Locate the cell with the specified text and output its [X, Y] center coordinate. 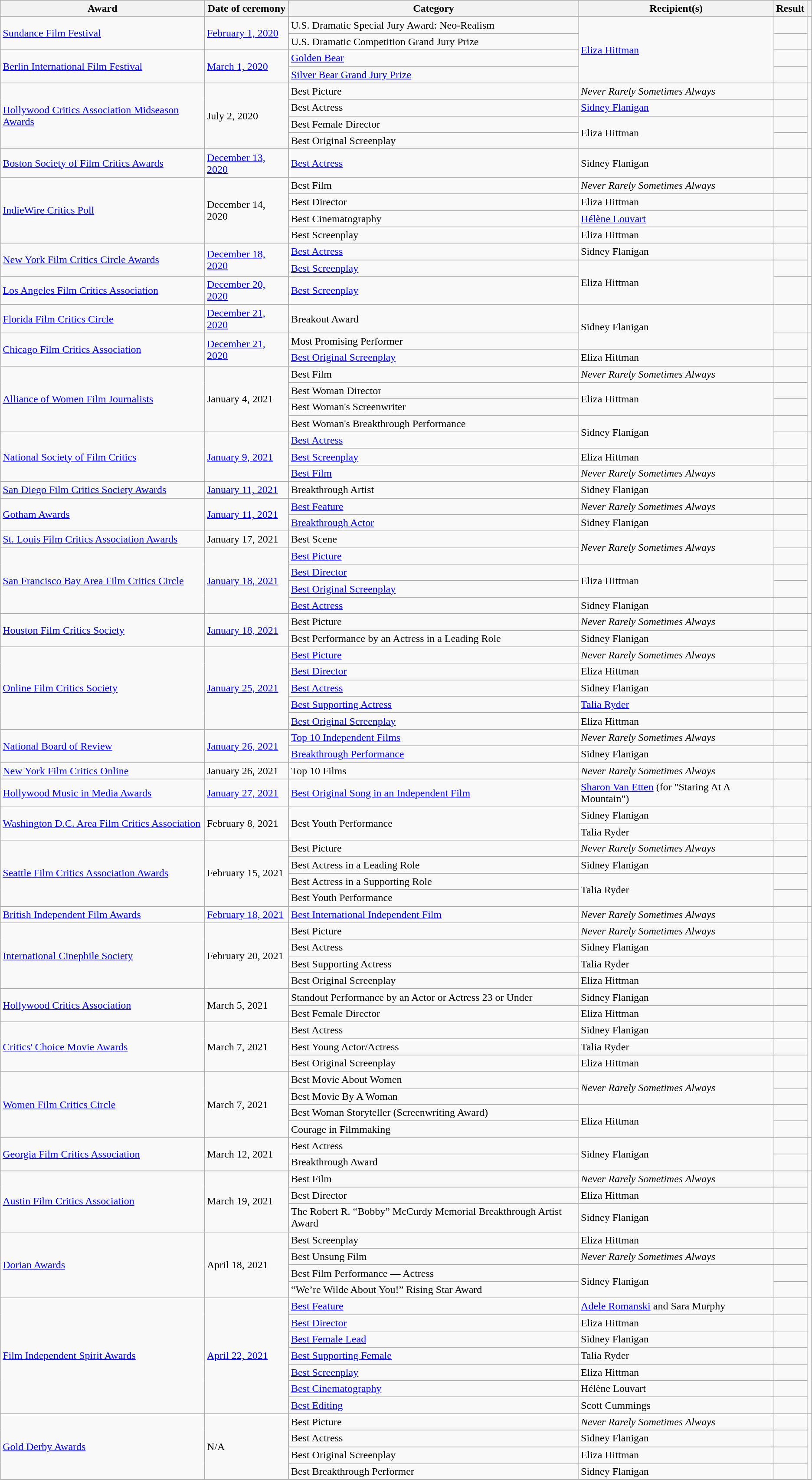
New York Film Critics Circle Awards [102, 260]
July 2, 2020 [246, 116]
Sundance Film Festival [102, 33]
St. Louis Film Critics Association Awards [102, 539]
The Robert R. “Bobby” McCurdy Memorial Breakthrough Artist Award [433, 1218]
Courage in Filmmaking [433, 1129]
International Cinephile Society [102, 956]
January 25, 2021 [246, 688]
Online Film Critics Society [102, 688]
Best Woman Director [433, 391]
Adele Romanski and Sara Murphy [676, 1306]
Austin Film Critics Association [102, 1201]
Florida Film Critics Circle [102, 319]
U.S. Dramatic Competition Grand Jury Prize [433, 42]
Date of ceremony [246, 9]
Hollywood Critics Association Midseason Awards [102, 116]
March 12, 2021 [246, 1154]
Best Breakthrough Performer [433, 1471]
April 18, 2021 [246, 1265]
Recipient(s) [676, 9]
Berlin International Film Festival [102, 66]
U.S. Dramatic Special Jury Award: Neo-Realism [433, 25]
Sharon Van Etten (for "Staring At A Mountain") [676, 793]
January 9, 2021 [246, 457]
Chicago Film Critics Association [102, 349]
April 22, 2021 [246, 1355]
Best Supporting Female [433, 1356]
Top 10 Films [433, 770]
February 1, 2020 [246, 33]
Best Original Song in an Independent Film [433, 793]
Breakthrough Award [433, 1162]
February 20, 2021 [246, 956]
December 13, 2020 [246, 163]
December 14, 2020 [246, 210]
Seattle Film Critics Association Awards [102, 873]
Breakout Award [433, 319]
Best International Independent Film [433, 914]
Scott Cummings [676, 1405]
March 5, 2021 [246, 1005]
January 4, 2021 [246, 399]
December 20, 2020 [246, 291]
New York Film Critics Online [102, 770]
Best Woman Storyteller (Screenwriting Award) [433, 1113]
Breakthrough Artist [433, 490]
Silver Bear Grand Jury Prize [433, 75]
Best Woman's Screenwriter [433, 407]
February 18, 2021 [246, 914]
Alliance of Women Film Journalists [102, 399]
Result [790, 9]
IndieWire Critics Poll [102, 210]
January 17, 2021 [246, 539]
Best Editing [433, 1405]
March 19, 2021 [246, 1201]
Standout Performance by an Actor or Actress 23 or Under [433, 997]
March 1, 2020 [246, 66]
Best Actress in a Leading Role [433, 865]
January 27, 2021 [246, 793]
Gold Derby Awards [102, 1447]
Best Young Actor/Actress [433, 1046]
Best Actress in a Supporting Role [433, 881]
N/A [246, 1447]
Dorian Awards [102, 1265]
Women Film Critics Circle [102, 1105]
Breakthrough Actor [433, 523]
Boston Society of Film Critics Awards [102, 163]
Georgia Film Critics Association [102, 1154]
Washington D.C. Area Film Critics Association [102, 824]
“We’re Wilde About You!” Rising Star Award [433, 1289]
Best Movie About Women [433, 1080]
February 8, 2021 [246, 824]
Best Film Performance — Actress [433, 1273]
Critics' Choice Movie Awards [102, 1046]
December 18, 2020 [246, 260]
Best Scene [433, 539]
Best Woman's Breakthrough Performance [433, 424]
San Diego Film Critics Society Awards [102, 490]
Most Promising Performer [433, 341]
San Francisco Bay Area Film Critics Circle [102, 581]
Hollywood Music in Media Awards [102, 793]
Breakthrough Performance [433, 754]
Award [102, 9]
Hollywood Critics Association [102, 1005]
Gotham Awards [102, 515]
Best Unsung Film [433, 1256]
National Board of Review [102, 746]
Los Angeles Film Critics Association [102, 291]
National Society of Film Critics [102, 457]
Best Performance by an Actress in a Leading Role [433, 638]
Best Female Lead [433, 1339]
Best Movie By A Woman [433, 1096]
February 15, 2021 [246, 873]
Top 10 Independent Films [433, 737]
Golden Bear [433, 58]
British Independent Film Awards [102, 914]
Houston Film Critics Society [102, 630]
Category [433, 9]
Film Independent Spirit Awards [102, 1355]
